Detect which cell encompasses the target text, then output its [x, y] center coordinate. 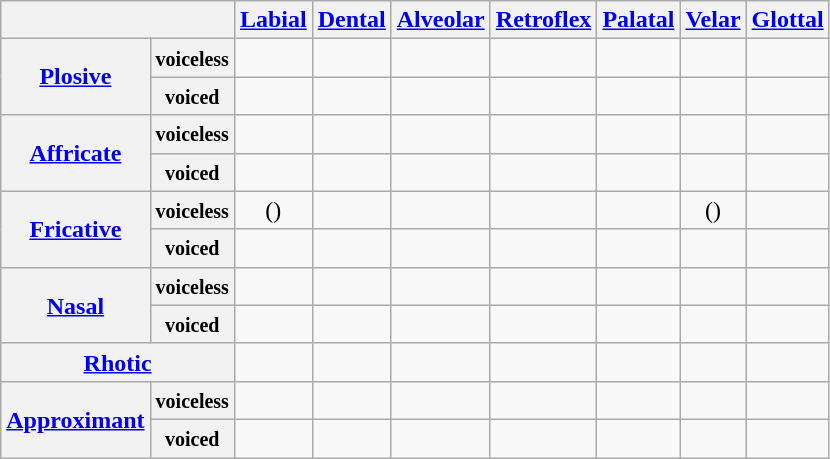
Labial [273, 20]
Glottal [788, 20]
Dental [352, 20]
Velar [713, 20]
Fricative [76, 229]
Approximant [76, 419]
Nasal [76, 305]
Plosive [76, 77]
Affricate [76, 153]
Alveolar [440, 20]
Palatal [638, 20]
Retroflex [544, 20]
Rhotic [118, 362]
